Return the [X, Y] coordinate for the center point of the cell that contains the specified text.  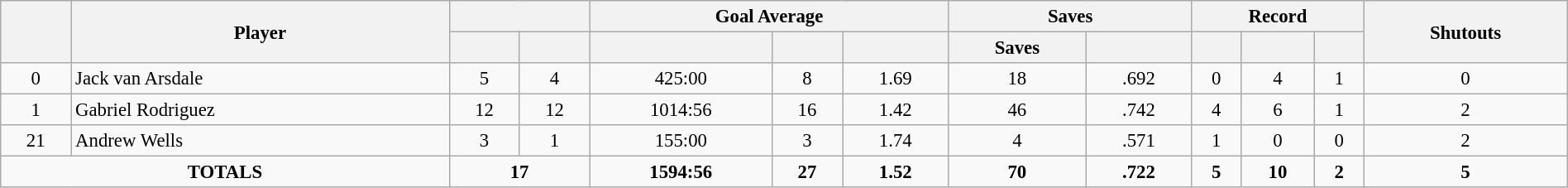
.742 [1140, 110]
Andrew Wells [260, 141]
18 [1017, 79]
21 [36, 141]
27 [807, 172]
Player [260, 31]
1.69 [895, 79]
1.42 [895, 110]
1594:56 [681, 172]
425:00 [681, 79]
10 [1277, 172]
Gabriel Rodriguez [260, 110]
1014:56 [681, 110]
155:00 [681, 141]
.722 [1140, 172]
Jack van Arsdale [260, 79]
.571 [1140, 141]
Goal Average [769, 17]
1.52 [895, 172]
.692 [1140, 79]
16 [807, 110]
17 [519, 172]
1.74 [895, 141]
70 [1017, 172]
Shutouts [1465, 31]
Record [1277, 17]
8 [807, 79]
TOTALS [225, 172]
6 [1277, 110]
46 [1017, 110]
